Pinpoint the cell where the given text exists, returning its [X, Y] midpoint coordinate. 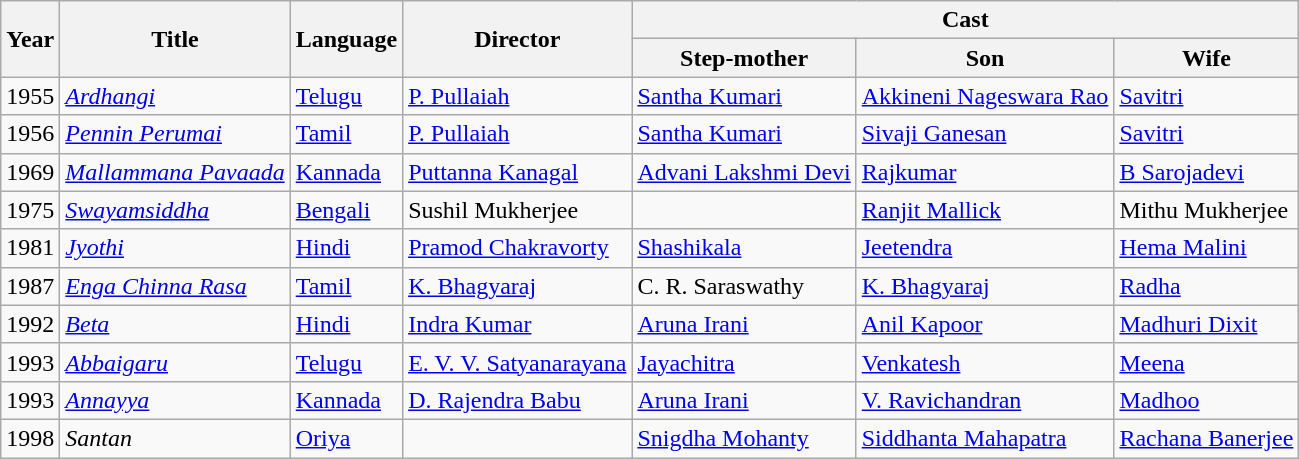
B Sarojadevi [1206, 172]
Rachana Banerjee [1206, 438]
Pennin Perumai [175, 134]
1981 [30, 248]
1956 [30, 134]
Abbaigaru [175, 362]
Bengali [346, 210]
Rajkumar [985, 172]
Title [175, 39]
1955 [30, 96]
Akkineni Nageswara Rao [985, 96]
Enga Chinna Rasa [175, 286]
Jayachitra [744, 362]
Jyothi [175, 248]
Siddhanta Mahapatra [985, 438]
Sivaji Ganesan [985, 134]
Mallammana Pavaada [175, 172]
Jeetendra [985, 248]
Venkatesh [985, 362]
Step-mother [744, 58]
Madhuri Dixit [1206, 324]
Madhoo [1206, 400]
Language [346, 39]
1987 [30, 286]
Cast [966, 20]
Sushil Mukherjee [518, 210]
Indra Kumar [518, 324]
1969 [30, 172]
E. V. V. Satyanarayana [518, 362]
V. Ravichandran [985, 400]
Anil Kapoor [985, 324]
Director [518, 39]
1992 [30, 324]
Puttanna Kanagal [518, 172]
Wife [1206, 58]
Ardhangi [175, 96]
Swayamsiddha [175, 210]
Advani Lakshmi Devi [744, 172]
Oriya [346, 438]
Meena [1206, 362]
Son [985, 58]
D. Rajendra Babu [518, 400]
Snigdha Mohanty [744, 438]
Beta [175, 324]
C. R. Saraswathy [744, 286]
Annayya [175, 400]
Shashikala [744, 248]
Ranjit Mallick [985, 210]
1975 [30, 210]
Hema Malini [1206, 248]
Year [30, 39]
Mithu Mukherjee [1206, 210]
Santan [175, 438]
1998 [30, 438]
Pramod Chakravorty [518, 248]
Radha [1206, 286]
